Capture the cell that displays the provided text and extract its [X, Y] central coordinate. 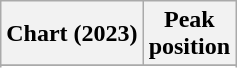
Peakposition [189, 34]
Chart (2023) [72, 34]
